From the cell containing the given text, extract its center point as (X, Y) coordinate. 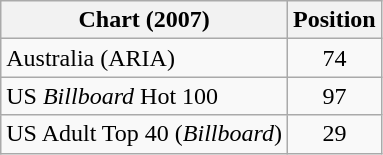
US Adult Top 40 (Billboard) (144, 134)
Australia (ARIA) (144, 58)
Chart (2007) (144, 20)
US Billboard Hot 100 (144, 96)
97 (335, 96)
Position (335, 20)
29 (335, 134)
74 (335, 58)
